Find where the given text appears and provide that cell's center as [x, y] coordinate. 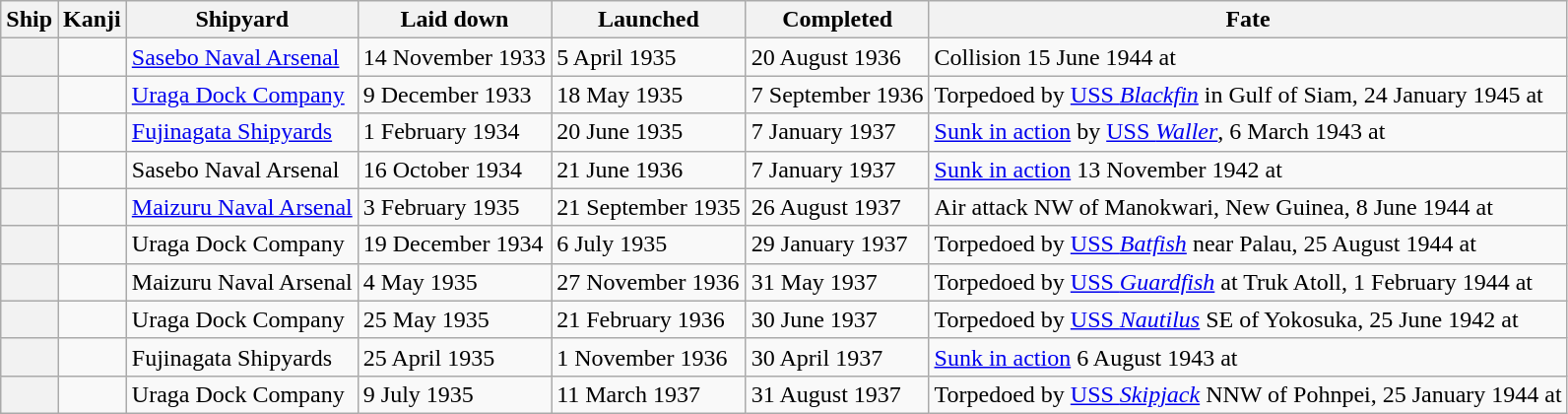
21 February 1936 [649, 319]
Torpedoed by USS Blackfin in Gulf of Siam, 24 January 1945 at [1248, 95]
6 July 1935 [649, 244]
29 January 1937 [837, 244]
9 July 1935 [454, 394]
18 May 1935 [649, 95]
1 November 1936 [649, 357]
Launched [649, 20]
21 June 1936 [649, 170]
14 November 1933 [454, 57]
25 May 1935 [454, 319]
Kanji [93, 20]
Collision 15 June 1944 at [1248, 57]
9 December 1933 [454, 95]
7 September 1936 [837, 95]
Sunk in action 6 August 1943 at [1248, 357]
Air attack NW of Manokwari, New Guinea, 8 June 1944 at [1248, 207]
5 April 1935 [649, 57]
31 May 1937 [837, 282]
Sunk in action by USS Waller, 6 March 1943 at [1248, 132]
Torpedoed by USS Nautilus SE of Yokosuka, 25 June 1942 at [1248, 319]
1 February 1934 [454, 132]
Completed [837, 20]
Shipyard [242, 20]
30 June 1937 [837, 319]
26 August 1937 [837, 207]
30 April 1937 [837, 357]
11 March 1937 [649, 394]
27 November 1936 [649, 282]
Fate [1248, 20]
20 August 1936 [837, 57]
4 May 1935 [454, 282]
25 April 1935 [454, 357]
16 October 1934 [454, 170]
Sunk in action 13 November 1942 at [1248, 170]
Torpedoed by USS Guardfish at Truk Atoll, 1 February 1944 at [1248, 282]
20 June 1935 [649, 132]
Torpedoed by USS Batfish near Palau, 25 August 1944 at [1248, 244]
3 February 1935 [454, 207]
Ship [30, 20]
Laid down [454, 20]
Torpedoed by USS Skipjack NNW of Pohnpei, 25 January 1944 at [1248, 394]
19 December 1934 [454, 244]
31 August 1937 [837, 394]
21 September 1935 [649, 207]
